Return (X, Y) of the center of cell containing provided text 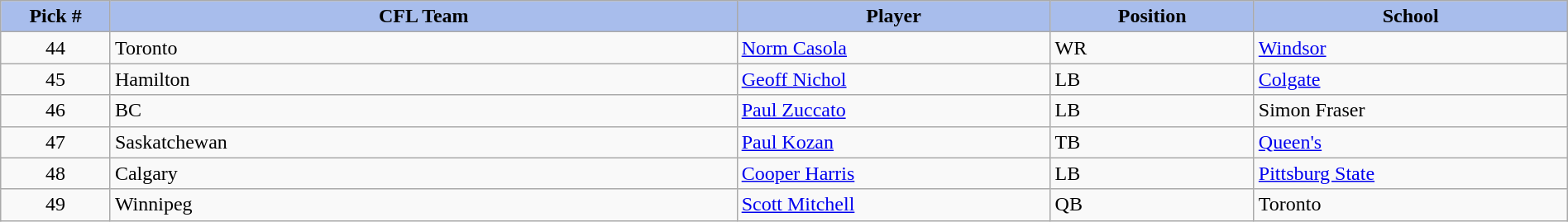
Winnipeg (423, 205)
Windsor (1411, 48)
School (1411, 17)
48 (56, 173)
Geoff Nichol (893, 79)
WR (1152, 48)
Player (893, 17)
QB (1152, 205)
Pick # (56, 17)
Paul Kozan (893, 142)
CFL Team (423, 17)
47 (56, 142)
Calgary (423, 173)
Colgate (1411, 79)
49 (56, 205)
Cooper Harris (893, 173)
Hamilton (423, 79)
Simon Fraser (1411, 111)
Position (1152, 17)
BC (423, 111)
Scott Mitchell (893, 205)
45 (56, 79)
46 (56, 111)
Pittsburg State (1411, 173)
44 (56, 48)
Saskatchewan (423, 142)
Norm Casola (893, 48)
TB (1152, 142)
Queen's (1411, 142)
Paul Zuccato (893, 111)
